Detect which cell encompasses the target text, then output its [X, Y] center coordinate. 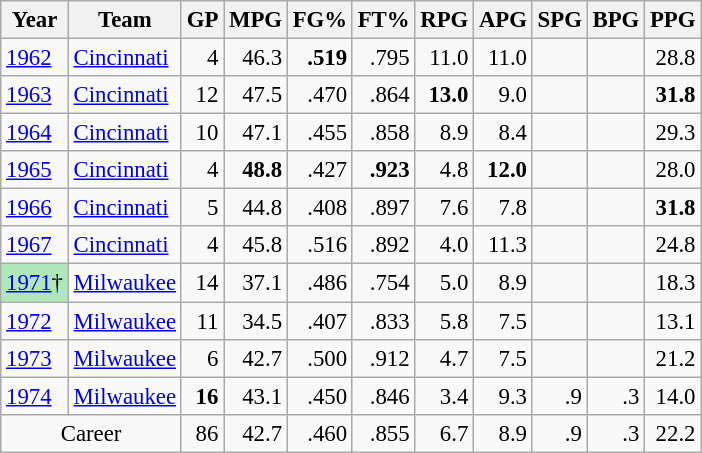
.427 [320, 170]
34.5 [256, 321]
11 [202, 321]
MPG [256, 20]
4.8 [444, 170]
13.1 [673, 321]
28.8 [673, 58]
7.8 [504, 208]
47.1 [256, 133]
4.7 [444, 358]
APG [504, 20]
21.2 [673, 358]
44.8 [256, 208]
22.2 [673, 433]
8.4 [504, 133]
.846 [384, 396]
.455 [320, 133]
5.0 [444, 283]
9.0 [504, 95]
.408 [320, 208]
RPG [444, 20]
28.0 [673, 170]
46.3 [256, 58]
1966 [35, 208]
7.6 [444, 208]
.858 [384, 133]
11.3 [504, 245]
10 [202, 133]
.486 [320, 283]
18.3 [673, 283]
Team [124, 20]
.460 [320, 433]
6 [202, 358]
.407 [320, 321]
.500 [320, 358]
14.0 [673, 396]
.470 [320, 95]
.855 [384, 433]
47.5 [256, 95]
1973 [35, 358]
.754 [384, 283]
37.1 [256, 283]
9.3 [504, 396]
.912 [384, 358]
.923 [384, 170]
FT% [384, 20]
FG% [320, 20]
.864 [384, 95]
Year [35, 20]
14 [202, 283]
29.3 [673, 133]
.516 [320, 245]
1963 [35, 95]
5.8 [444, 321]
1962 [35, 58]
.897 [384, 208]
PPG [673, 20]
Career [92, 433]
.450 [320, 396]
3.4 [444, 396]
1971† [35, 283]
16 [202, 396]
12 [202, 95]
SPG [560, 20]
.833 [384, 321]
.892 [384, 245]
45.8 [256, 245]
.519 [320, 58]
24.8 [673, 245]
48.8 [256, 170]
1974 [35, 396]
13.0 [444, 95]
BPG [616, 20]
6.7 [444, 433]
12.0 [504, 170]
GP [202, 20]
5 [202, 208]
86 [202, 433]
1965 [35, 170]
.795 [384, 58]
4.0 [444, 245]
43.1 [256, 396]
1972 [35, 321]
1967 [35, 245]
1964 [35, 133]
